Return the [X, Y] coordinate for the center point of the cell that contains the specified text.  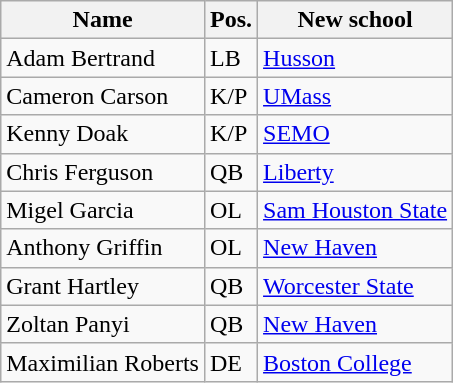
Zoltan Panyi [103, 324]
DE [230, 362]
Chris Ferguson [103, 172]
Pos. [230, 20]
Anthony Griffin [103, 248]
SEMO [356, 134]
Sam Houston State [356, 210]
Migel Garcia [103, 210]
Worcester State [356, 286]
Cameron Carson [103, 96]
Kenny Doak [103, 134]
Adam Bertrand [103, 58]
LB [230, 58]
Maximilian Roberts [103, 362]
Boston College [356, 362]
New school [356, 20]
UMass [356, 96]
Liberty [356, 172]
Grant Hartley [103, 286]
Name [103, 20]
Husson [356, 58]
